Extract the [X, Y] coordinate from the center of the cell holding the provided text.  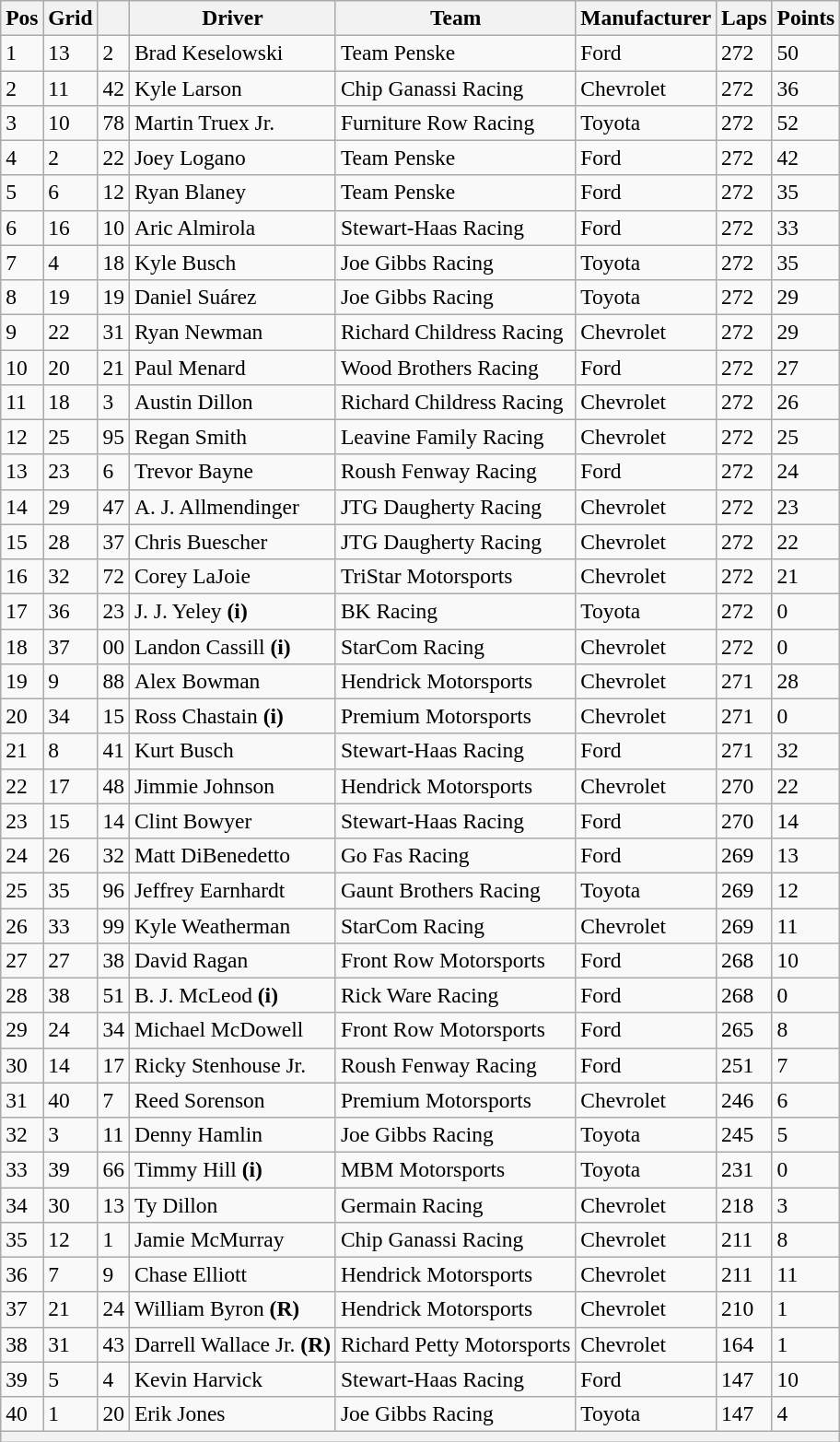
Joey Logano [232, 158]
251 [744, 1065]
95 [113, 437]
Austin Dillon [232, 402]
Denny Hamlin [232, 1134]
Ross Chastain (i) [232, 716]
Kyle Weatherman [232, 925]
Gaunt Brothers Racing [455, 890]
Go Fas Racing [455, 855]
Wood Brothers Racing [455, 367]
Driver [232, 18]
Regan Smith [232, 437]
Corey LaJoie [232, 576]
231 [744, 1169]
Alex Bowman [232, 681]
Richard Petty Motorsports [455, 1344]
Manufacturer [647, 18]
Jimmie Johnson [232, 786]
TriStar Motorsports [455, 576]
218 [744, 1204]
B. J. McLeod (i) [232, 995]
Landon Cassill (i) [232, 646]
Germain Racing [455, 1204]
Kevin Harvick [232, 1379]
51 [113, 995]
246 [744, 1100]
41 [113, 751]
72 [113, 576]
Ryan Newman [232, 332]
Team [455, 18]
William Byron (R) [232, 1309]
50 [806, 53]
52 [806, 123]
Laps [744, 18]
Grid [70, 18]
Kyle Busch [232, 263]
Jamie McMurray [232, 1239]
Points [806, 18]
43 [113, 1344]
Martin Truex Jr. [232, 123]
Ty Dillon [232, 1204]
164 [744, 1344]
265 [744, 1030]
J. J. Yeley (i) [232, 611]
Michael McDowell [232, 1030]
Timmy Hill (i) [232, 1169]
Reed Sorenson [232, 1100]
Brad Keselowski [232, 53]
A. J. Allmendinger [232, 507]
Kyle Larson [232, 88]
Jeffrey Earnhardt [232, 890]
99 [113, 925]
Daniel Suárez [232, 297]
Ryan Blaney [232, 193]
00 [113, 646]
Clint Bowyer [232, 821]
66 [113, 1169]
David Ragan [232, 960]
Chris Buescher [232, 542]
Trevor Bayne [232, 472]
Kurt Busch [232, 751]
Paul Menard [232, 367]
Ricky Stenhouse Jr. [232, 1065]
Matt DiBenedetto [232, 855]
245 [744, 1134]
78 [113, 123]
Erik Jones [232, 1413]
48 [113, 786]
Pos [22, 18]
210 [744, 1309]
Darrell Wallace Jr. (R) [232, 1344]
BK Racing [455, 611]
88 [113, 681]
47 [113, 507]
Rick Ware Racing [455, 995]
Aric Almirola [232, 228]
MBM Motorsports [455, 1169]
Furniture Row Racing [455, 123]
Chase Elliott [232, 1274]
96 [113, 890]
Leavine Family Racing [455, 437]
